Locate the cell with the specified text and output its [X, Y] center coordinate. 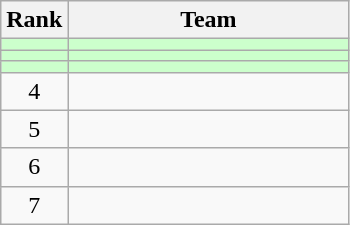
Rank [34, 20]
7 [34, 205]
4 [34, 91]
5 [34, 129]
6 [34, 167]
Team [208, 20]
